Locate the cell with the specified text and output its (X, Y) center coordinate. 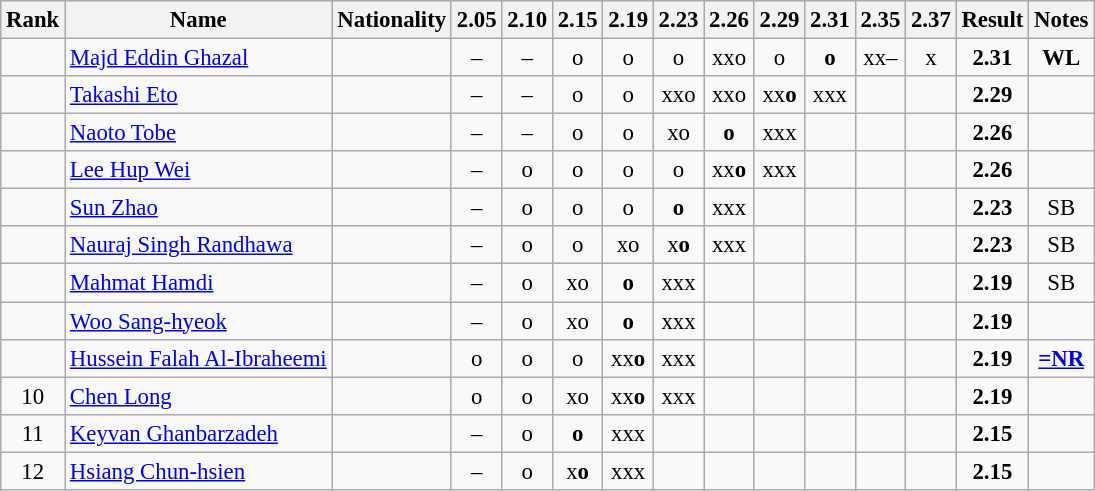
Result (992, 20)
Name (198, 20)
Keyvan Ghanbarzadeh (198, 433)
Majd Eddin Ghazal (198, 58)
Sun Zhao (198, 208)
Hussein Falah Al-Ibraheemi (198, 358)
Nauraj Singh Randhawa (198, 245)
=NR (1062, 358)
2.10 (527, 20)
Lee Hup Wei (198, 170)
x (931, 58)
Rank (33, 20)
Notes (1062, 20)
2.35 (880, 20)
10 (33, 396)
11 (33, 433)
Nationality (392, 20)
Mahmat Hamdi (198, 283)
2.37 (931, 20)
Chen Long (198, 396)
Takashi Eto (198, 95)
Naoto Tobe (198, 133)
Hsiang Chun-hsien (198, 471)
2.05 (476, 20)
WL (1062, 58)
12 (33, 471)
xx– (880, 58)
Woo Sang-hyeok (198, 321)
